From the cell containing the given text, extract its center point as [x, y] coordinate. 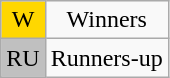
RU [23, 58]
Runners-up [106, 58]
W [23, 20]
Winners [106, 20]
